Determine the [X, Y] coordinate at the center of the cell enclosing the given text.  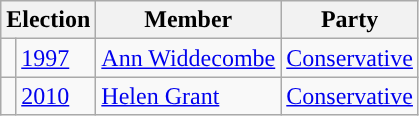
2010 [56, 96]
Ann Widdecombe [188, 58]
Party [350, 20]
Helen Grant [188, 96]
1997 [56, 58]
Election [48, 20]
Member [188, 20]
